Extract the [x, y] coordinate from the center of the cell holding the provided text.  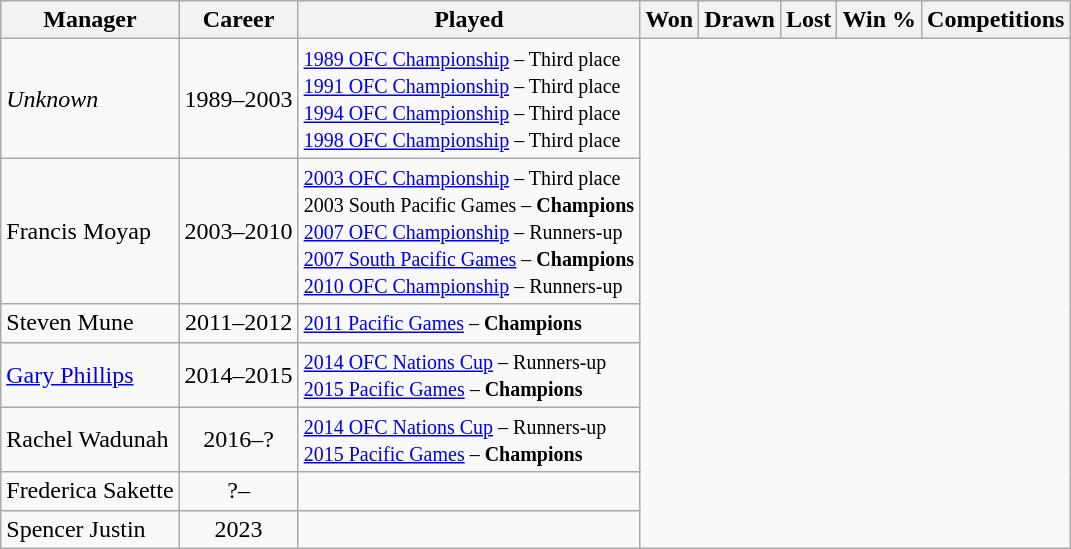
1989–2003 [238, 98]
2011 Pacific Games – Champions [469, 323]
Francis Moyap [90, 231]
Career [238, 20]
2003–2010 [238, 231]
Gary Phillips [90, 374]
2011–2012 [238, 323]
Frederica Sakette [90, 491]
Rachel Wadunah [90, 440]
2023 [238, 529]
Steven Mune [90, 323]
Won [670, 20]
?– [238, 491]
1989 OFC Championship – Third place1991 OFC Championship – Third place1994 OFC Championship – Third place1998 OFC Championship – Third place [469, 98]
Played [469, 20]
Manager [90, 20]
Lost [808, 20]
2014–2015 [238, 374]
Unknown [90, 98]
Win % [880, 20]
2016–? [238, 440]
Competitions [996, 20]
Spencer Justin [90, 529]
Drawn [740, 20]
